Locate the cell with the specified text and output its (X, Y) center coordinate. 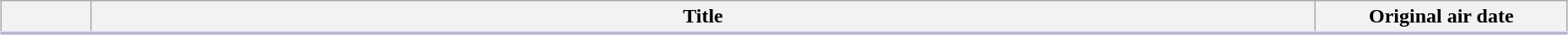
Title (703, 17)
Original air date (1441, 17)
